Return the [X, Y] coordinate for the center point of the cell that contains the specified text.  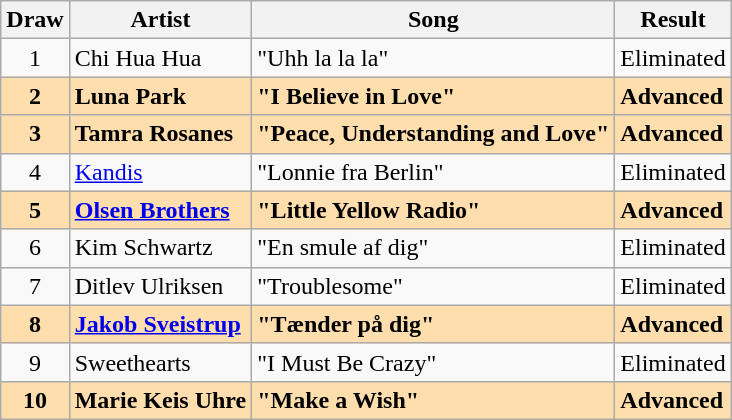
"En smule af dig" [434, 248]
Result [673, 20]
"Troublesome" [434, 286]
Kandis [160, 172]
Artist [160, 20]
2 [35, 96]
Marie Keis Uhre [160, 400]
Chi Hua Hua [160, 58]
Jakob Sveistrup [160, 324]
Sweethearts [160, 362]
"I Believe in Love" [434, 96]
"Tænder på dig" [434, 324]
"Uhh la la la" [434, 58]
"Lonnie fra Berlin" [434, 172]
10 [35, 400]
5 [35, 210]
Luna Park [160, 96]
3 [35, 134]
"Make a Wish" [434, 400]
Draw [35, 20]
4 [35, 172]
Olsen Brothers [160, 210]
Tamra Rosanes [160, 134]
9 [35, 362]
Kim Schwartz [160, 248]
7 [35, 286]
Ditlev Ulriksen [160, 286]
6 [35, 248]
8 [35, 324]
"Little Yellow Radio" [434, 210]
"I Must Be Crazy" [434, 362]
1 [35, 58]
"Peace, Understanding and Love" [434, 134]
Song [434, 20]
